Capture the cell that displays the provided text and extract its (x, y) central coordinate. 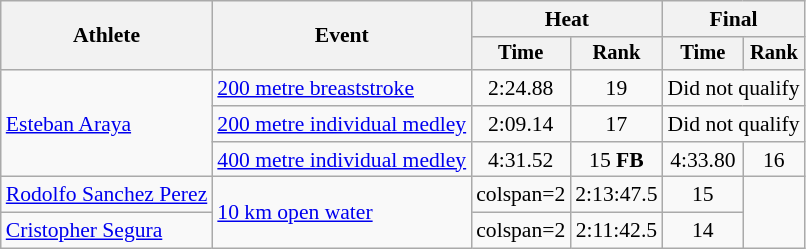
17 (616, 124)
Final (734, 19)
2:11:42.5 (616, 231)
4:33.80 (704, 160)
2:24.88 (520, 88)
Heat (566, 19)
Rodolfo Sanchez Perez (107, 195)
2:13:47.5 (616, 195)
14 (704, 231)
400 metre individual medley (342, 160)
15 FB (616, 160)
15 (704, 195)
Event (342, 36)
Cristopher Segura (107, 231)
4:31.52 (520, 160)
Esteban Araya (107, 124)
16 (774, 160)
200 metre individual medley (342, 124)
Athlete (107, 36)
19 (616, 88)
200 metre breaststroke (342, 88)
10 km open water (342, 212)
2:09.14 (520, 124)
